Scan for the cell matching the given text and deliver its (X, Y) coordinate at center. 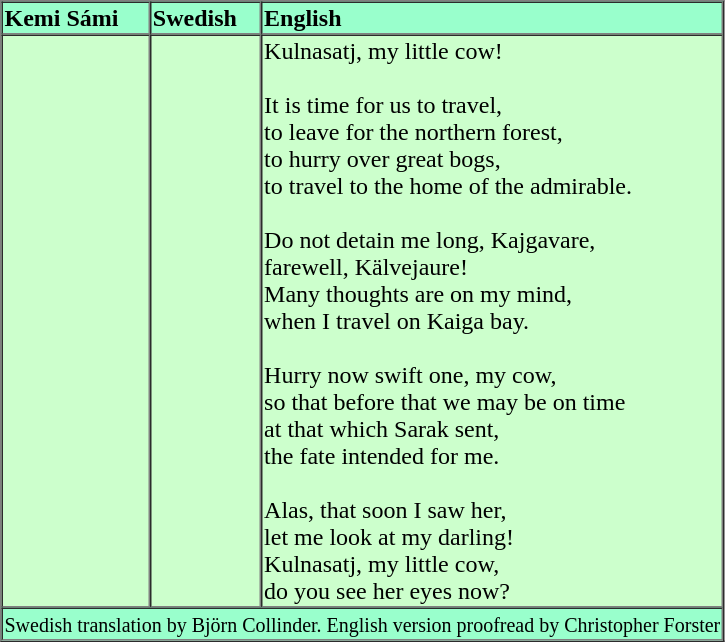
Swedish (206, 18)
English (492, 18)
Swedish translation by Björn Collinder. English version proofread by Christopher Forster (363, 624)
Kemi Sámi (76, 18)
